Scan for the cell matching the given text and deliver its [X, Y] coordinate at center. 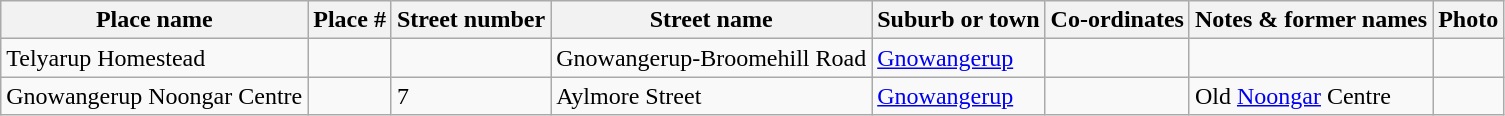
Place # [350, 20]
Gnowangerup Noongar Centre [154, 96]
Street name [712, 20]
Old Noongar Centre [1310, 96]
Place name [154, 20]
Gnowangerup-Broomehill Road [712, 58]
Photo [1468, 20]
Street number [470, 20]
Aylmore Street [712, 96]
Notes & former names [1310, 20]
7 [470, 96]
Co-ordinates [1117, 20]
Telyarup Homestead [154, 58]
Suburb or town [958, 20]
